For the text-containing cell, return its midpoint in [X, Y] coordinate format. 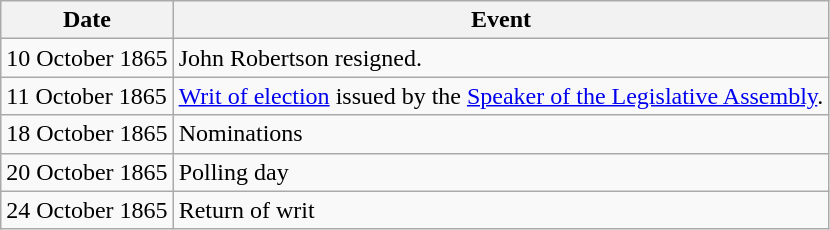
24 October 1865 [87, 210]
Date [87, 20]
Writ of election issued by the Speaker of the Legislative Assembly. [501, 96]
10 October 1865 [87, 58]
20 October 1865 [87, 172]
Event [501, 20]
Polling day [501, 172]
Nominations [501, 134]
John Robertson resigned. [501, 58]
18 October 1865 [87, 134]
Return of writ [501, 210]
11 October 1865 [87, 96]
